Return [x, y] of the center of cell containing provided text 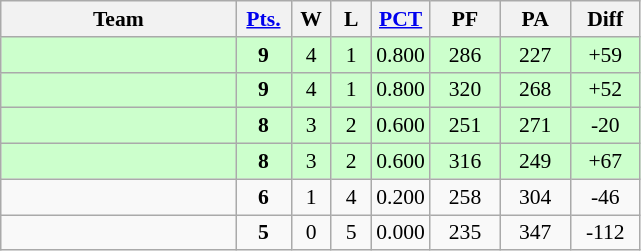
-20 [605, 126]
316 [465, 162]
268 [535, 90]
W [311, 19]
+52 [605, 90]
304 [535, 197]
286 [465, 55]
227 [535, 55]
PF [465, 19]
PCT [400, 19]
0.000 [400, 233]
251 [465, 126]
235 [465, 233]
0.200 [400, 197]
249 [535, 162]
Diff [605, 19]
320 [465, 90]
Team [118, 19]
347 [535, 233]
PA [535, 19]
0 [311, 233]
258 [465, 197]
-112 [605, 233]
+59 [605, 55]
-46 [605, 197]
271 [535, 126]
L [351, 19]
6 [264, 197]
Pts. [264, 19]
+67 [605, 162]
